Search for the cell housing the specified text and yield its [x, y] center coordinate. 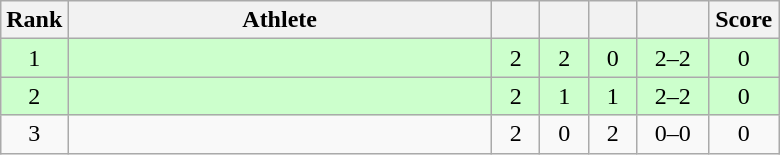
Athlete [280, 20]
Score [744, 20]
Rank [34, 20]
0–0 [672, 134]
3 [34, 134]
